Find where the given text appears and provide that cell's center as [x, y] coordinate. 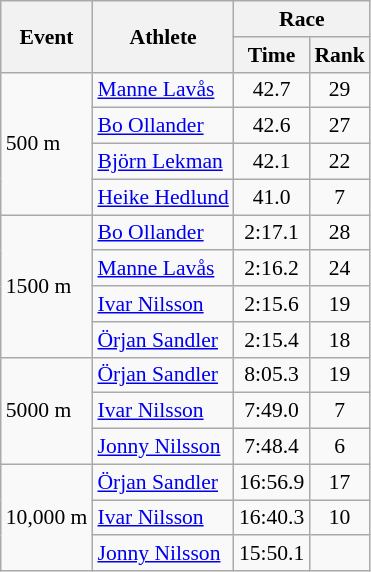
8:05.3 [272, 375]
1500 m [47, 286]
15:50.1 [272, 554]
42.6 [272, 126]
28 [340, 233]
Time [272, 55]
7:49.0 [272, 411]
10 [340, 518]
17 [340, 482]
41.0 [272, 197]
42.1 [272, 162]
42.7 [272, 90]
22 [340, 162]
10,000 m [47, 518]
24 [340, 269]
16:40.3 [272, 518]
5000 m [47, 410]
16:56.9 [272, 482]
2:15.4 [272, 340]
2:17.1 [272, 233]
Event [47, 36]
6 [340, 447]
Athlete [162, 36]
7:48.4 [272, 447]
18 [340, 340]
Heike Hedlund [162, 197]
500 m [47, 143]
Björn Lekman [162, 162]
2:15.6 [272, 304]
29 [340, 90]
2:16.2 [272, 269]
Race [302, 19]
Rank [340, 55]
27 [340, 126]
